Capture the cell that displays the provided text and extract its (X, Y) central coordinate. 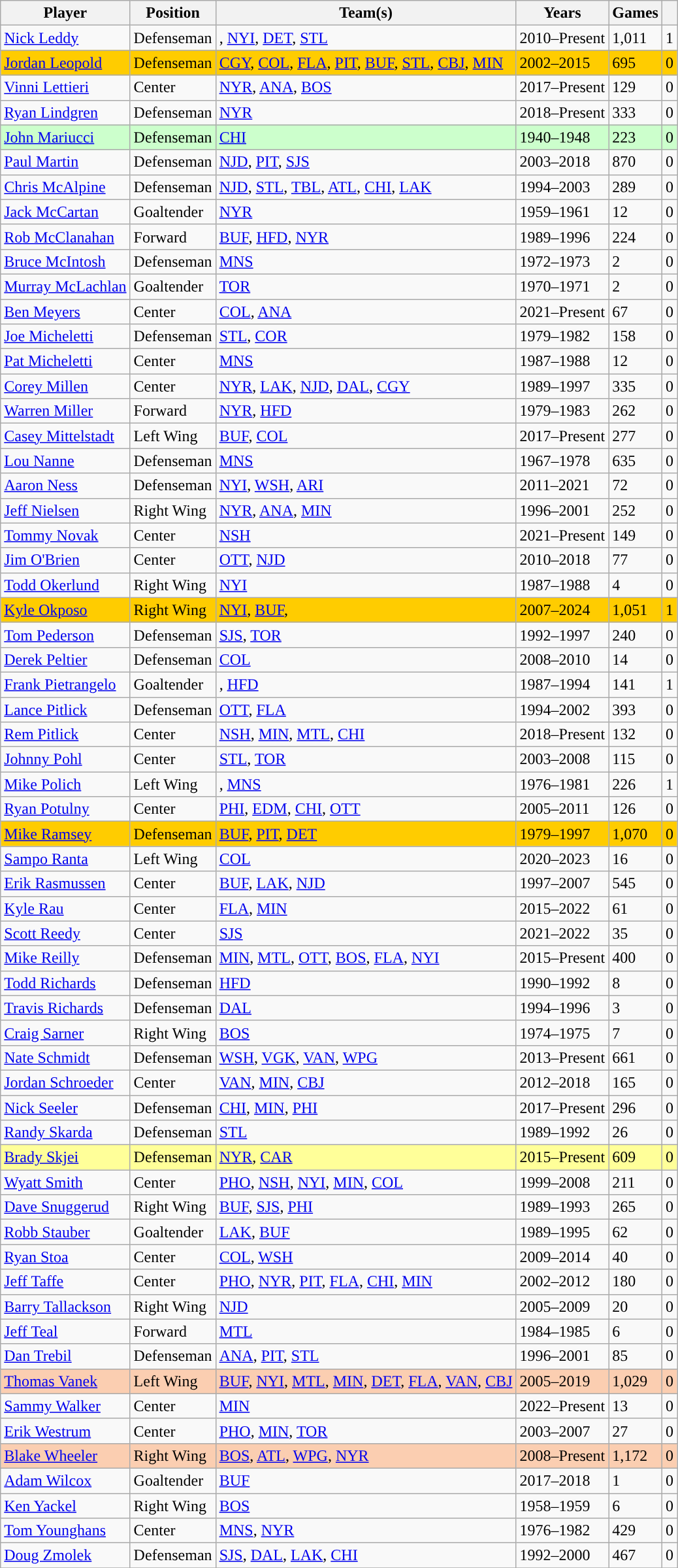
Barry Tallackson (65, 1307)
26 (636, 1133)
1979–1997 (562, 834)
2002–2012 (562, 1282)
Nate Schmidt (65, 1058)
1972–1973 (562, 261)
STL (366, 1133)
2013–Present (562, 1058)
, NYI, DET, STL (366, 38)
35 (636, 933)
1989–1995 (562, 1232)
141 (636, 684)
2010–Present (562, 38)
NYR, ANA, BOS (366, 88)
WSH, VGK, VAN, WPG (366, 1058)
211 (636, 1182)
1990–1992 (562, 983)
180 (636, 1282)
2007–2024 (562, 610)
2021–2022 (562, 933)
Years (562, 13)
Jack McCartan (65, 212)
Sampo Ranta (65, 859)
2020–2023 (562, 859)
1976–1982 (562, 1531)
Travis Richards (65, 1008)
1,051 (636, 610)
Tom Pederson (65, 635)
MTL (366, 1331)
400 (636, 958)
Paul Martin (65, 162)
2011–2021 (562, 486)
NYR, ANA, MIN (366, 510)
PHI, EDM, CHI, OTT (366, 809)
Brady Skjei (65, 1158)
Joe Micheletti (65, 337)
NJD, STL, TBL, ATL, CHI, LAK (366, 187)
67 (636, 312)
467 (636, 1556)
635 (636, 461)
MIN, MTL, OTT, BOS, FLA, NYI (366, 958)
COL, ANA (366, 312)
1994–2002 (562, 709)
Dan Trebil (65, 1356)
PHO, MIN, TOR (366, 1431)
61 (636, 909)
HFD (366, 983)
Thomas Vanek (65, 1381)
262 (636, 411)
2005–2019 (562, 1381)
Tom Younghans (65, 1531)
Dave Snuggerud (65, 1207)
Randy Skarda (65, 1133)
NYI, BUF, (366, 610)
Chris McAlpine (65, 187)
1959–1961 (562, 212)
2017–2018 (562, 1480)
BUF, HFD, NYR (366, 237)
3 (636, 1008)
1967–1978 (562, 461)
Jeff Teal (65, 1331)
393 (636, 709)
870 (636, 162)
2002–2015 (562, 63)
ANA, PIT, STL (366, 1356)
Aaron Ness (65, 486)
20 (636, 1307)
Todd Richards (65, 983)
NYI, WSH, ARI (366, 486)
Robb Stauber (65, 1232)
277 (636, 436)
PHO, NSH, NYI, MIN, COL (366, 1182)
129 (636, 88)
1,011 (636, 38)
4 (636, 585)
FLA, MIN (366, 909)
Ryan Lindgren (65, 112)
1940–1948 (562, 137)
Adam Wilcox (65, 1480)
223 (636, 137)
Rob McClanahan (65, 237)
OTT, NJD (366, 560)
2012–2018 (562, 1082)
224 (636, 237)
Blake Wheeler (65, 1456)
COL, WSH (366, 1257)
LAK, BUF (366, 1232)
335 (636, 386)
1970–1971 (562, 286)
Frank Pietrangelo (65, 684)
296 (636, 1108)
TOR (366, 286)
2022–Present (562, 1406)
SJS (366, 933)
27 (636, 1431)
, HFD (366, 684)
John Mariucci (65, 137)
MIN (366, 1406)
1989–1997 (562, 386)
NYI (366, 585)
1984–1985 (562, 1331)
Murray McLachlan (65, 286)
Erik Westrum (65, 1431)
240 (636, 635)
2015–2022 (562, 909)
1979–1982 (562, 337)
72 (636, 486)
STL, TOR (366, 759)
252 (636, 510)
1992–2000 (562, 1556)
1,029 (636, 1381)
CHI (366, 137)
1,172 (636, 1456)
Erik Rasmussen (65, 884)
40 (636, 1257)
CHI, MIN, PHI (366, 1108)
Warren Miller (65, 411)
NYR, LAK, NJD, DAL, CGY (366, 386)
85 (636, 1356)
1989–1993 (562, 1207)
MNS, NYR (366, 1531)
Ben Meyers (65, 312)
2003–2007 (562, 1431)
Lance Pitlick (65, 709)
Nick Seeler (65, 1108)
1976–1981 (562, 784)
BUF, PIT, DET (366, 834)
1987–1994 (562, 684)
2005–2011 (562, 809)
2005–2009 (562, 1307)
Jeff Taffe (65, 1282)
Johnny Pohl (65, 759)
BUF, LAK, NJD (366, 884)
Nick Leddy (65, 38)
Doug Zmolek (65, 1556)
Mike Polich (65, 784)
DAL (366, 1008)
Pat Micheletti (65, 361)
Todd Okerlund (65, 585)
OTT, FLA (366, 709)
Rem Pitlick (65, 735)
695 (636, 63)
8 (636, 983)
PHO, NYR, PIT, FLA, CHI, MIN (366, 1282)
2009–2014 (562, 1257)
NJD (366, 1307)
VAN, MIN, CBJ (366, 1082)
2008–2010 (562, 659)
333 (636, 112)
661 (636, 1058)
1989–1996 (562, 237)
NYR, CAR (366, 1158)
BUF (366, 1480)
126 (636, 809)
CGY, COL, FLA, PIT, BUF, STL, CBJ, MIN (366, 63)
2008–Present (562, 1456)
62 (636, 1232)
BUF, SJS, PHI (366, 1207)
Bruce McIntosh (65, 261)
Position (172, 13)
Jim O'Brien (65, 560)
2003–2008 (562, 759)
1958–1959 (562, 1505)
Games (636, 13)
SJS, DAL, LAK, CHI (366, 1556)
7 (636, 1033)
77 (636, 560)
Wyatt Smith (65, 1182)
Vinni Lettieri (65, 88)
Lou Nanne (65, 461)
165 (636, 1082)
, MNS (366, 784)
Casey Mittelstadt (65, 436)
Ryan Stoa (65, 1257)
1974–1975 (562, 1033)
1999–2008 (562, 1182)
Mike Reilly (65, 958)
Tommy Novak (65, 535)
1979–1983 (562, 411)
158 (636, 337)
13 (636, 1406)
1989–1992 (562, 1133)
NSH (366, 535)
NJD, PIT, SJS (366, 162)
Craig Sarner (65, 1033)
Ryan Potulny (65, 809)
Sammy Walker (65, 1406)
BOS, ATL, WPG, NYR (366, 1456)
Kyle Rau (65, 909)
Team(s) (366, 13)
289 (636, 187)
1992–1997 (562, 635)
Player (65, 13)
1994–1996 (562, 1008)
16 (636, 859)
2003–2018 (562, 162)
Jeff Nielsen (65, 510)
Scott Reedy (65, 933)
Mike Ramsey (65, 834)
115 (636, 759)
132 (636, 735)
265 (636, 1207)
BUF, NYI, MTL, MIN, DET, FLA, VAN, CBJ (366, 1381)
545 (636, 884)
NSH, MIN, MTL, CHI (366, 735)
14 (636, 659)
429 (636, 1531)
Corey Millen (65, 386)
149 (636, 535)
226 (636, 784)
609 (636, 1158)
Kyle Okposo (65, 610)
1,070 (636, 834)
Jordan Schroeder (65, 1082)
NYR, HFD (366, 411)
Derek Peltier (65, 659)
SJS, TOR (366, 635)
Ken Yackel (65, 1505)
1994–2003 (562, 187)
1997–2007 (562, 884)
STL, COR (366, 337)
2010–2018 (562, 560)
BUF, COL (366, 436)
Jordan Leopold (65, 63)
